Return the [x, y] coordinate for the center point of the cell that contains the specified text.  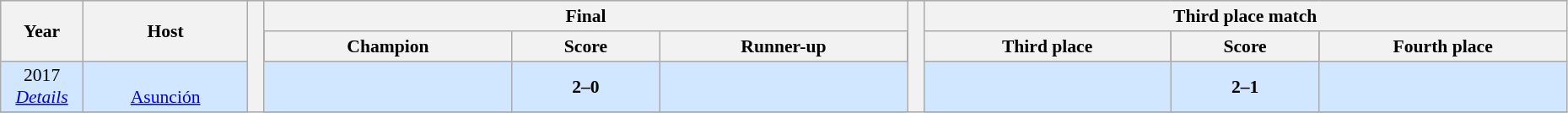
2–1 [1245, 86]
Third place [1048, 46]
Fourth place [1442, 46]
2017Details [42, 86]
Runner-up [783, 46]
Champion [388, 46]
2–0 [586, 86]
Host [165, 30]
Final [585, 16]
Asunción [165, 86]
Year [42, 30]
Third place match [1245, 16]
